Identify which cell holds the provided text, then report its (x, y) central coordinate. 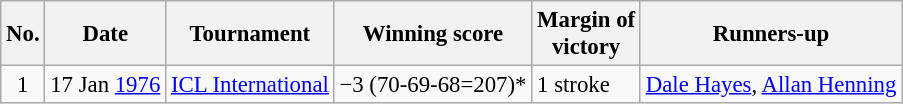
−3 (70-69-68=207)* (433, 85)
Dale Hayes, Allan Henning (770, 85)
No. (23, 34)
ICL International (250, 85)
17 Jan 1976 (106, 85)
Runners-up (770, 34)
1 stroke (586, 85)
Margin ofvictory (586, 34)
Winning score (433, 34)
Date (106, 34)
1 (23, 85)
Tournament (250, 34)
